Provide the [X, Y] coordinate of the cell's center where the given text is located.  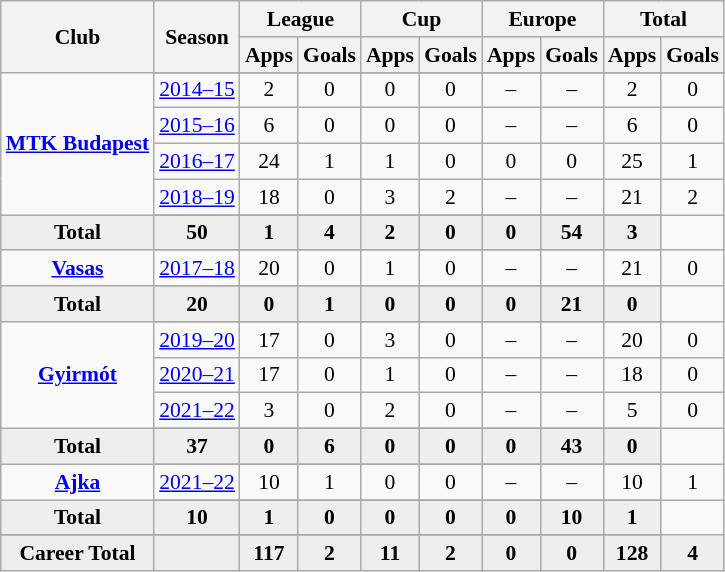
Club [78, 36]
25 [632, 162]
2019–20 [197, 340]
11 [390, 554]
43 [572, 447]
2018–19 [197, 197]
24 [269, 162]
54 [572, 233]
Vasas [78, 269]
Career Total [78, 554]
117 [269, 554]
2015–16 [197, 126]
2016–17 [197, 162]
Ajka [78, 482]
Season [197, 36]
2017–18 [197, 269]
Gyirmót [78, 376]
37 [197, 447]
50 [197, 233]
League [300, 19]
Cup [422, 19]
2020–21 [197, 375]
Europe [542, 19]
128 [632, 554]
2014–15 [197, 90]
MTK Budapest [78, 143]
5 [632, 411]
